Output the [x, y] coordinate of the center of the cell containing the given text.  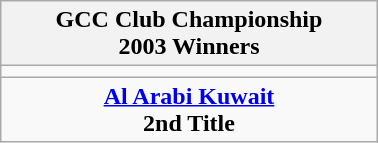
Al Arabi Kuwait2nd Title [189, 110]
GCC Club Championship 2003 Winners [189, 34]
